Identify which cell holds the provided text, then report its [X, Y] central coordinate. 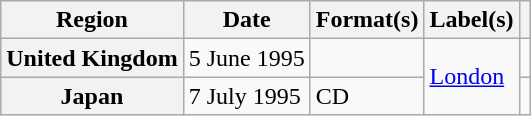
Japan [92, 96]
London [472, 77]
7 July 1995 [246, 96]
CD [367, 96]
Label(s) [472, 20]
Format(s) [367, 20]
United Kingdom [92, 58]
Date [246, 20]
Region [92, 20]
5 June 1995 [246, 58]
